Return [x, y] of the center of cell containing provided text 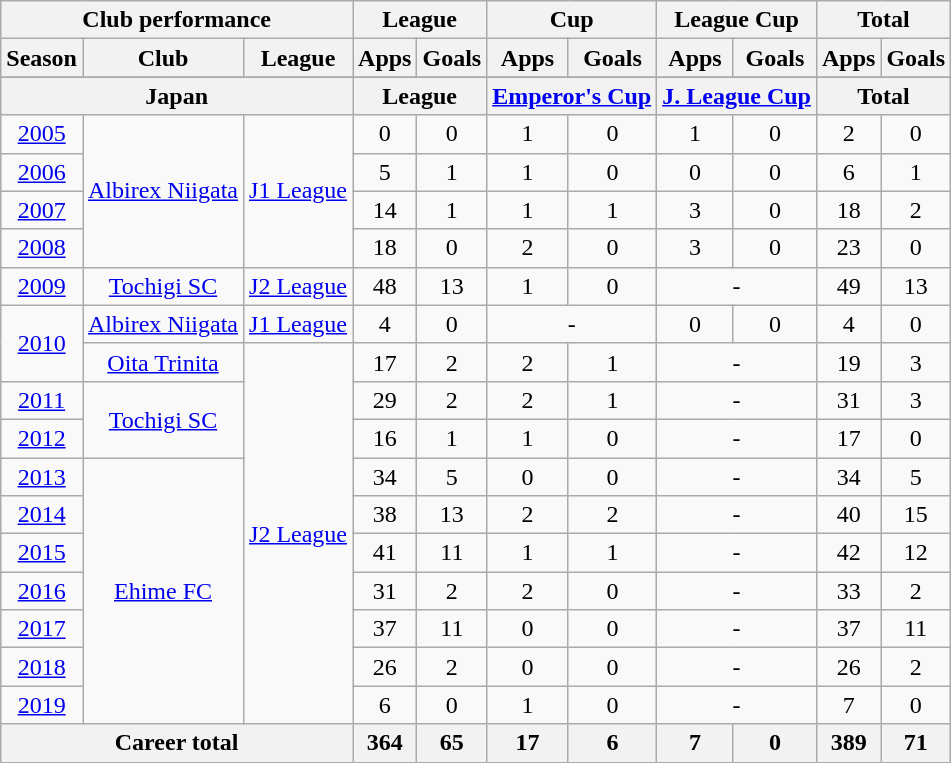
Oita Trinita [162, 362]
16 [385, 438]
2012 [42, 438]
389 [848, 743]
15 [916, 515]
12 [916, 553]
40 [848, 515]
41 [385, 553]
Club performance [177, 20]
33 [848, 591]
23 [848, 248]
19 [848, 362]
71 [916, 743]
2010 [42, 343]
2019 [42, 705]
2014 [42, 515]
2009 [42, 286]
48 [385, 286]
2007 [42, 210]
2005 [42, 134]
2013 [42, 477]
65 [452, 743]
League Cup [737, 20]
2006 [42, 172]
42 [848, 553]
14 [385, 210]
38 [385, 515]
Cup [572, 20]
49 [848, 286]
2015 [42, 553]
Emperor's Cup [572, 96]
2017 [42, 629]
2008 [42, 248]
Career total [177, 743]
Club [162, 58]
Japan [177, 96]
2018 [42, 667]
29 [385, 400]
2016 [42, 591]
J. League Cup [737, 96]
Ehime FC [162, 591]
364 [385, 743]
Season [42, 58]
2011 [42, 400]
